Locate the cell with the specified text and output its [x, y] center coordinate. 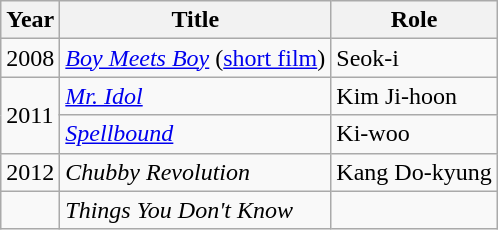
Kang Do-kyung [414, 172]
Seok-i [414, 58]
Year [30, 20]
Chubby Revolution [196, 172]
Spellbound [196, 134]
Mr. Idol [196, 96]
2008 [30, 58]
Ki-woo [414, 134]
Kim Ji-hoon [414, 96]
Boy Meets Boy (short film) [196, 58]
Role [414, 20]
Things You Don't Know [196, 210]
Title [196, 20]
2011 [30, 115]
2012 [30, 172]
